For the text-containing cell, return its midpoint in [x, y] coordinate format. 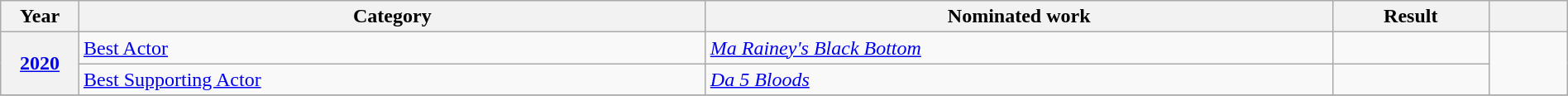
Ma Rainey's Black Bottom [1019, 48]
Result [1411, 17]
Nominated work [1019, 17]
Best Actor [392, 48]
Category [392, 17]
Best Supporting Actor [392, 79]
2020 [40, 64]
Year [40, 17]
Da 5 Bloods [1019, 79]
